Find where the given text appears and provide that cell's center as (X, Y) coordinate. 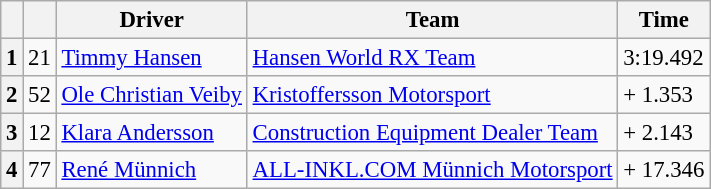
Ole Christian Veiby (152, 95)
+ 1.353 (664, 95)
4 (12, 170)
77 (40, 170)
+ 2.143 (664, 133)
+ 17.346 (664, 170)
Construction Equipment Dealer Team (432, 133)
3:19.492 (664, 58)
Time (664, 20)
1 (12, 58)
Driver (152, 20)
3 (12, 133)
12 (40, 133)
Hansen World RX Team (432, 58)
2 (12, 95)
René Münnich (152, 170)
52 (40, 95)
Timmy Hansen (152, 58)
Kristoffersson Motorsport (432, 95)
Team (432, 20)
21 (40, 58)
ALL-INKL.COM Münnich Motorsport (432, 170)
Klara Andersson (152, 133)
